Capture the cell that displays the provided text and extract its [x, y] central coordinate. 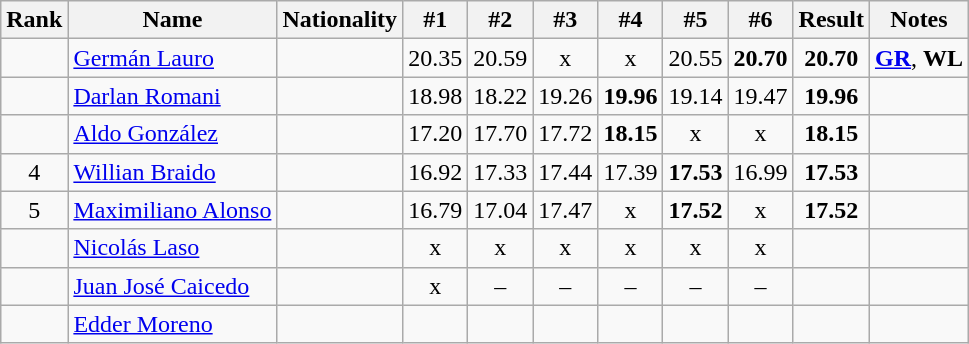
#2 [500, 20]
17.04 [500, 210]
Maximiliano Alonso [172, 210]
Edder Moreno [172, 324]
Name [172, 20]
Nicolás Laso [172, 248]
19.14 [696, 96]
20.35 [436, 58]
18.22 [500, 96]
Darlan Romani [172, 96]
19.47 [760, 96]
Notes [918, 20]
16.92 [436, 172]
#5 [696, 20]
16.99 [760, 172]
#4 [630, 20]
4 [34, 172]
17.70 [500, 134]
Juan José Caicedo [172, 286]
GR, WL [918, 58]
16.79 [436, 210]
#6 [760, 20]
17.33 [500, 172]
Rank [34, 20]
17.72 [566, 134]
Germán Lauro [172, 58]
#1 [436, 20]
17.47 [566, 210]
17.44 [566, 172]
20.59 [500, 58]
19.26 [566, 96]
17.20 [436, 134]
17.39 [630, 172]
Willian Braido [172, 172]
Aldo González [172, 134]
20.55 [696, 58]
5 [34, 210]
#3 [566, 20]
Result [831, 20]
Nationality [340, 20]
18.98 [436, 96]
